Return the [X, Y] coordinate for the center point of the cell that contains the specified text.  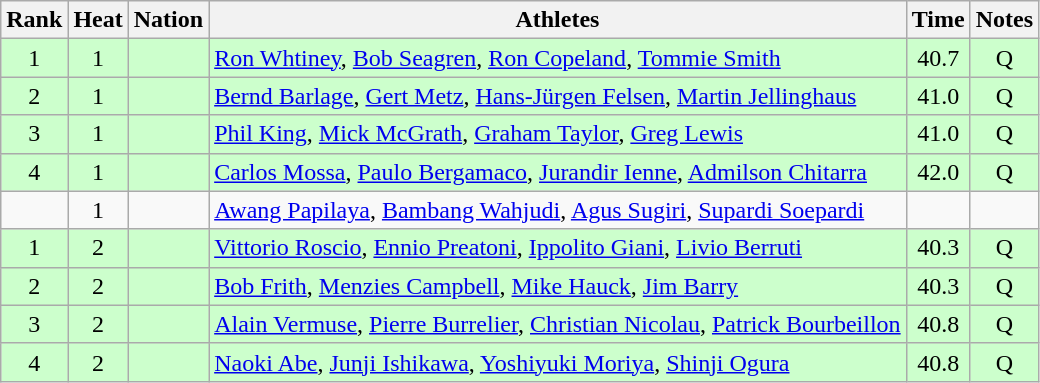
Naoki Abe, Junji Ishikawa, Yoshiyuki Moriya, Shinji Ogura [558, 362]
Bob Frith, Menzies Campbell, Mike Hauck, Jim Barry [558, 286]
Alain Vermuse, Pierre Burrelier, Christian Nicolau, Patrick Bourbeillon [558, 324]
Ron Whtiney, Bob Seagren, Ron Copeland, Tommie Smith [558, 58]
Heat [98, 20]
42.0 [938, 172]
Vittorio Roscio, Ennio Preatoni, Ippolito Giani, Livio Berruti [558, 248]
Rank [34, 20]
Athletes [558, 20]
Bernd Barlage, Gert Metz, Hans-Jürgen Felsen, Martin Jellinghaus [558, 96]
Time [938, 20]
Carlos Mossa, Paulo Bergamaco, Jurandir Ienne, Admilson Chitarra [558, 172]
40.7 [938, 58]
Nation [168, 20]
Notes [1004, 20]
Awang Papilaya, Bambang Wahjudi, Agus Sugiri, Supardi Soepardi [558, 210]
Phil King, Mick McGrath, Graham Taylor, Greg Lewis [558, 134]
